Identify which cell holds the provided text, then report its [x, y] central coordinate. 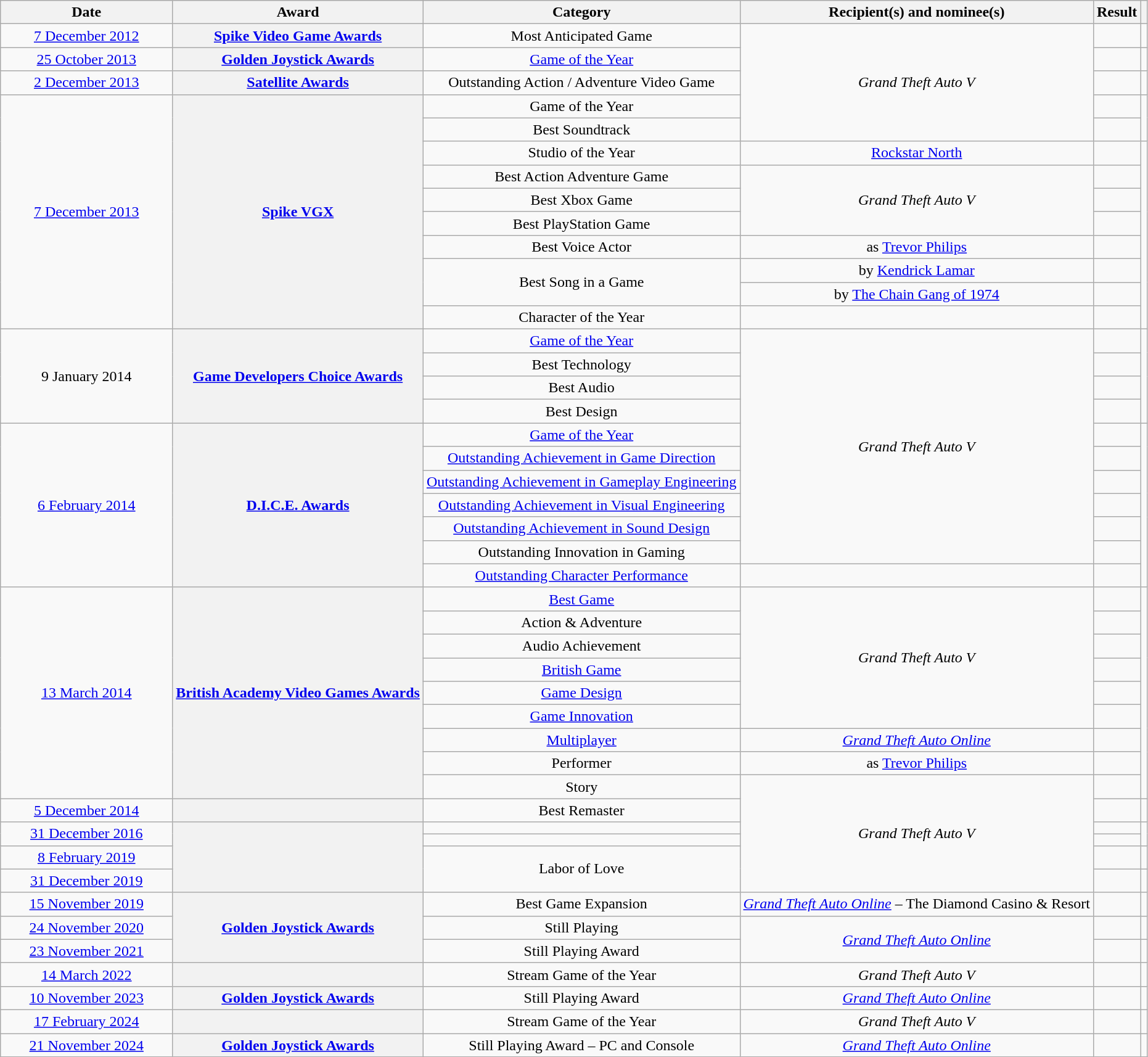
Best Voice Actor [581, 247]
Still Playing Award – PC and Console [581, 1045]
13 March 2014 [86, 693]
Performer [581, 763]
24 November 2020 [86, 927]
Outstanding Action / Adventure Video Game [581, 83]
23 November 2021 [86, 951]
Spike VGX [298, 212]
Best Technology [581, 364]
Best Game [581, 599]
by The Chain Gang of 1974 [916, 294]
Award [298, 12]
25 October 2013 [86, 59]
British Game [581, 669]
Best Song in a Game [581, 282]
Studio of the Year [581, 153]
9 January 2014 [86, 376]
Most Anticipated Game [581, 36]
Rockstar North [916, 153]
Date [86, 12]
Best PlayStation Game [581, 223]
Outstanding Innovation in Gaming [581, 552]
Game Innovation [581, 717]
17 February 2024 [86, 1021]
7 December 2013 [86, 212]
D.I.C.E. Awards [298, 505]
Outstanding Achievement in Gameplay Engineering [581, 482]
Best Action Adventure Game [581, 176]
Best Remaster [581, 810]
British Academy Video Games Awards [298, 693]
Outstanding Achievement in Sound Design [581, 528]
Audio Achievement [581, 646]
Story [581, 787]
Satellite Awards [298, 83]
Outstanding Character Performance [581, 575]
Best Soundtrack [581, 130]
7 December 2012 [86, 36]
6 February 2014 [86, 505]
Best Xbox Game [581, 200]
Best Audio [581, 388]
Best Design [581, 411]
Game Developers Choice Awards [298, 376]
Game Design [581, 693]
Still Playing [581, 927]
14 March 2022 [86, 974]
8 February 2019 [86, 857]
5 December 2014 [86, 810]
Character of the Year [581, 318]
10 November 2023 [86, 998]
2 December 2013 [86, 83]
Spike Video Game Awards [298, 36]
Labor of Love [581, 869]
Recipient(s) and nominee(s) [916, 12]
Grand Theft Auto Online – The Diamond Casino & Resort [916, 904]
Best Game Expansion [581, 904]
Result [1117, 12]
31 December 2016 [86, 834]
Category [581, 12]
Outstanding Achievement in Visual Engineering [581, 505]
Outstanding Achievement in Game Direction [581, 458]
15 November 2019 [86, 904]
31 December 2019 [86, 881]
Multiplayer [581, 740]
21 November 2024 [86, 1045]
by Kendrick Lamar [916, 270]
Action & Adventure [581, 622]
